Locate the cell with the specified text and output its [x, y] center coordinate. 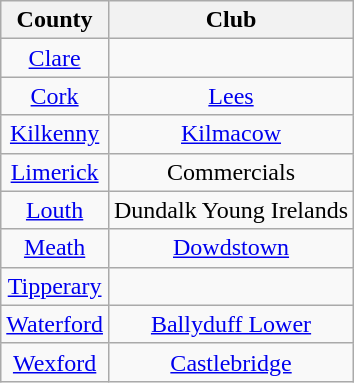
Castlebridge [230, 362]
Kilmacow [230, 134]
Kilkenny [55, 134]
Tipperary [55, 286]
Waterford [55, 324]
Dundalk Young Irelands [230, 210]
Louth [55, 210]
Ballyduff Lower [230, 324]
Commercials [230, 172]
Clare [55, 58]
Cork [55, 96]
County [55, 20]
Lees [230, 96]
Dowdstown [230, 248]
Wexford [55, 362]
Limerick [55, 172]
Club [230, 20]
Meath [55, 248]
